Extract the (x, y) coordinate from the center of the cell holding the provided text.  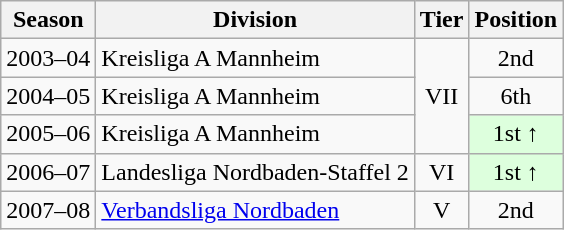
Season (48, 20)
6th (516, 96)
2003–04 (48, 58)
Verbandsliga Nordbaden (256, 210)
Landesliga Nordbaden-Staffel 2 (256, 172)
Division (256, 20)
2005–06 (48, 134)
2004–05 (48, 96)
Tier (442, 20)
2007–08 (48, 210)
V (442, 210)
VII (442, 96)
Position (516, 20)
VI (442, 172)
2006–07 (48, 172)
